Search for the cell housing the specified text and yield its (X, Y) center coordinate. 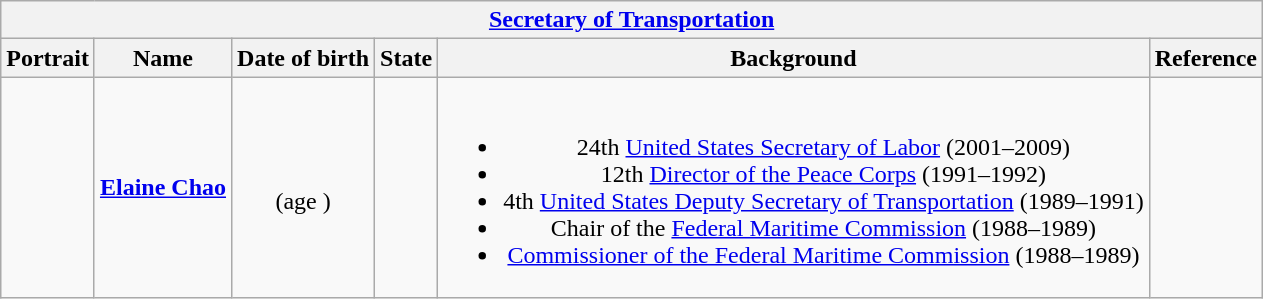
(age ) (304, 188)
Date of birth (304, 58)
Elaine Chao (162, 188)
Background (794, 58)
Name (162, 58)
Secretary of Transportation (632, 20)
Portrait (48, 58)
State (406, 58)
Reference (1206, 58)
